Return [x, y] of the center of cell containing provided text 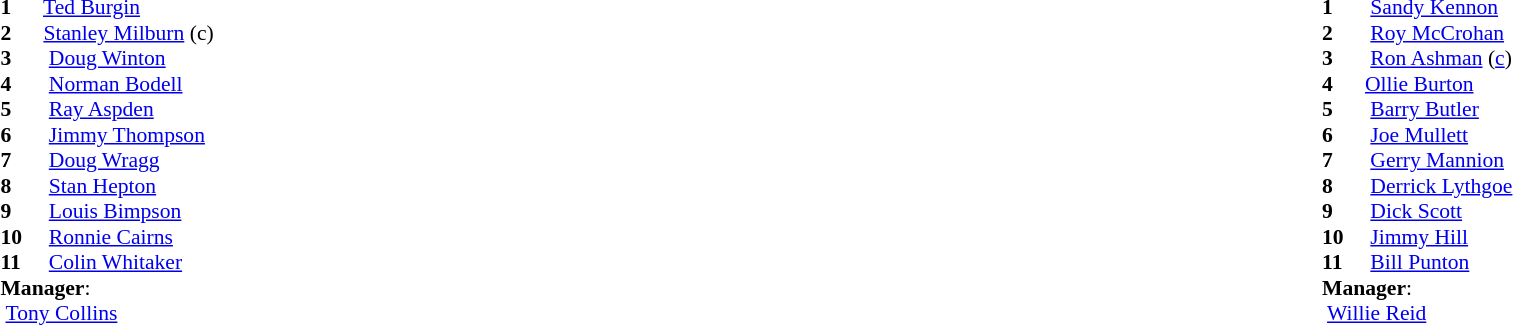
Ray Aspden [126, 109]
Joe Mullett [1436, 135]
Gerry Mannion [1436, 161]
Stanley Milburn (c) [126, 33]
Derrick Lythgoe [1436, 186]
Ron Ashman (c) [1436, 59]
Stan Hepton [126, 186]
Norman Bodell [126, 84]
Colin Whitaker [126, 263]
Jimmy Hill [1436, 237]
Barry Butler [1436, 109]
Jimmy Thompson [126, 135]
Doug Wragg [126, 161]
Roy McCrohan [1436, 33]
Bill Punton [1436, 263]
Doug Winton [126, 59]
Ronnie Cairns [126, 237]
Dick Scott [1436, 211]
Ollie Burton [1436, 84]
Louis Bimpson [126, 211]
